For the text-containing cell, return its midpoint in (x, y) coordinate format. 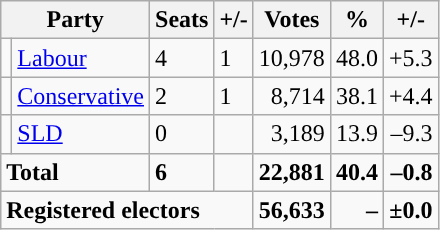
10,978 (292, 58)
+4.4 (410, 96)
±0.0 (410, 210)
Labour (81, 58)
+5.3 (410, 58)
22,881 (292, 172)
– (356, 210)
48.0 (356, 58)
Conservative (81, 96)
0 (182, 134)
Votes (292, 20)
40.4 (356, 172)
Seats (182, 20)
4 (182, 58)
38.1 (356, 96)
3,189 (292, 134)
–9.3 (410, 134)
% (356, 20)
Party (76, 20)
Total (76, 172)
SLD (81, 134)
2 (182, 96)
Registered electors (128, 210)
8,714 (292, 96)
6 (182, 172)
–0.8 (410, 172)
56,633 (292, 210)
13.9 (356, 134)
